Capture the cell that displays the provided text and extract its [x, y] central coordinate. 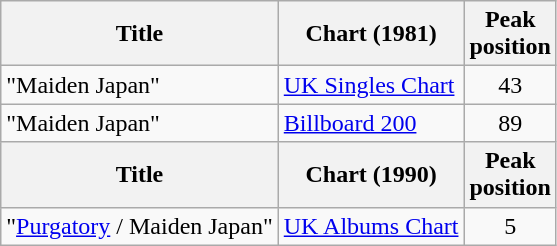
"Purgatory / Maiden Japan" [140, 226]
UK Albums Chart [371, 226]
89 [510, 123]
43 [510, 85]
Billboard 200 [371, 123]
UK Singles Chart [371, 85]
Chart (1990) [371, 174]
Chart (1981) [371, 34]
5 [510, 226]
